Detect which cell encompasses the target text, then output its (x, y) center coordinate. 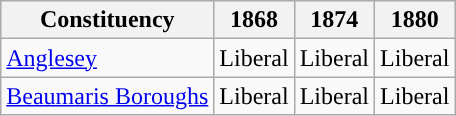
Anglesey (108, 58)
Constituency (108, 20)
1874 (334, 20)
1880 (415, 20)
Beaumaris Boroughs (108, 96)
1868 (254, 20)
